Pinpoint the cell where the given text exists, returning its (x, y) midpoint coordinate. 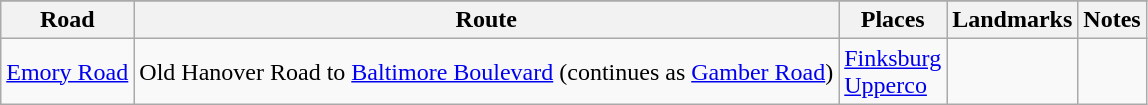
Notes (1112, 20)
Road (68, 20)
Landmarks (1012, 20)
Emory Road (68, 72)
FinksburgUpperco (893, 72)
Old Hanover Road to Baltimore Boulevard (continues as Gamber Road) (486, 72)
Places (893, 20)
Route (486, 20)
